Find where the given text appears and provide that cell's center as (X, Y) coordinate. 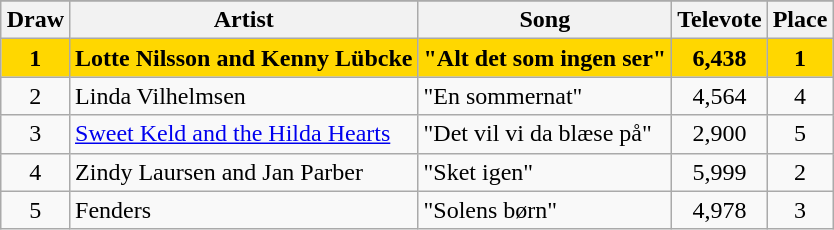
Fenders (244, 210)
Song (545, 20)
4,564 (720, 96)
Linda Vilhelmsen (244, 96)
Draw (35, 20)
"Solens børn" (545, 210)
Lotte Nilsson and Kenny Lübcke (244, 58)
"Det vil vi da blæse på" (545, 134)
Zindy Laursen and Jan Parber (244, 172)
"En sommernat" (545, 96)
2,900 (720, 134)
"Sket igen" (545, 172)
Sweet Keld and the Hilda Hearts (244, 134)
"Alt det som ingen ser" (545, 58)
4,978 (720, 210)
5,999 (720, 172)
Televote (720, 20)
Place (800, 20)
Artist (244, 20)
6,438 (720, 58)
